Capture the cell that displays the provided text and extract its [x, y] central coordinate. 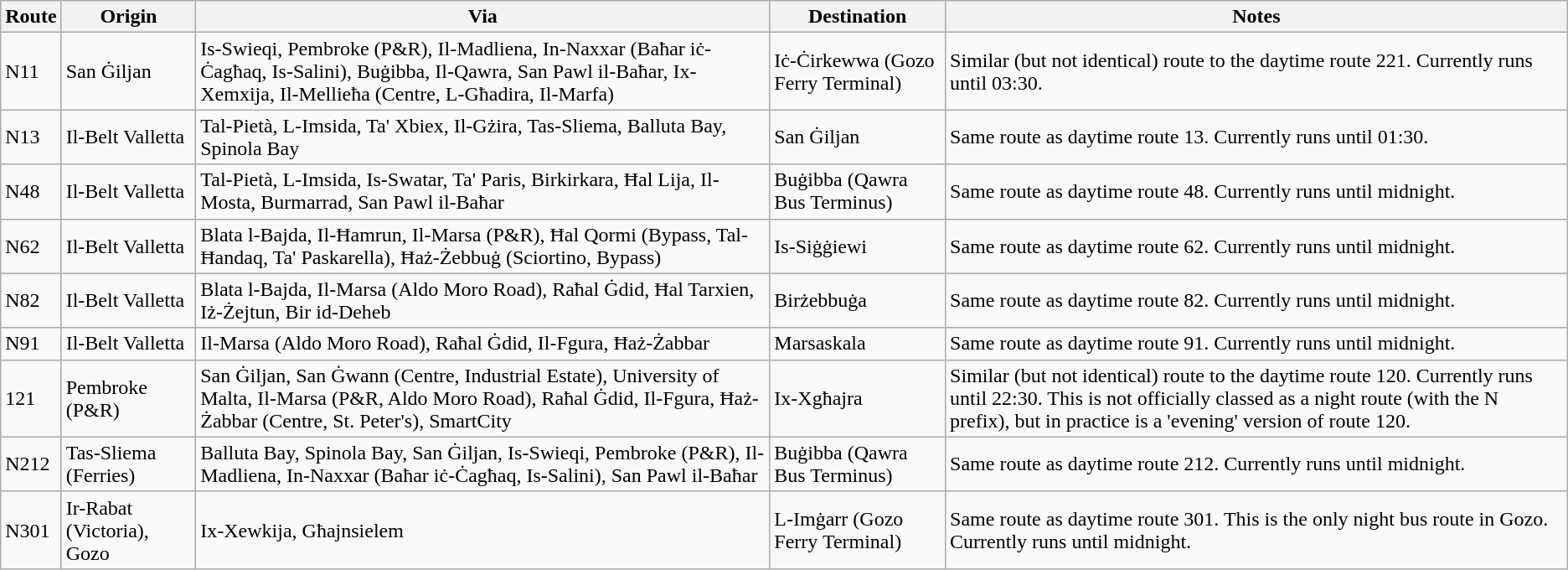
N48 [31, 191]
Route [31, 17]
Tal-Pietà, L-Imsida, Is-Swatar, Ta' Paris, Birkirkara, Ħal Lija, Il-Mosta, Burmarrad, San Pawl il-Baħar [482, 191]
Pembroke (P&R) [129, 398]
N91 [31, 344]
N82 [31, 300]
N11 [31, 71]
Birżebbuġa [858, 300]
Origin [129, 17]
L-Imġarr (Gozo Ferry Terminal) [858, 530]
Destination [858, 17]
N13 [31, 137]
Notes [1256, 17]
Via [482, 17]
N212 [31, 464]
Ir-Rabat (Victoria), Gozo [129, 530]
Similar (but not identical) route to the daytime route 221. Currently runs until 03:30. [1256, 71]
121 [31, 398]
Same route as daytime route 48. Currently runs until midnight. [1256, 191]
Blata l-Bajda, Il-Ħamrun, Il-Marsa (P&R), Ħal Qormi (Bypass, Tal-Ħandaq, Ta' Paskarella), Ħaż-Żebbuġ (Sciortino, Bypass) [482, 246]
Tal-Pietà, L-Imsida, Ta' Xbiex, Il-Gżira, Tas-Sliema, Balluta Bay, Spinola Bay [482, 137]
N301 [31, 530]
Same route as daytime route 82. Currently runs until midnight. [1256, 300]
Il-Marsa (Aldo Moro Road), Raħal Ġdid, Il-Fgura, Ħaż-Żabbar [482, 344]
Marsaskala [858, 344]
Balluta Bay, Spinola Bay, San Ġiljan, Is-Swieqi, Pembroke (P&R), Il-Madliena, In-Naxxar (Baħar iċ-Ċagħaq, Is-Salini), San Pawl il-Baħar [482, 464]
Blata l-Bajda, Il-Marsa (Aldo Moro Road), Raħal Ġdid, Ħal Tarxien, Iż-Żejtun, Bir id-Deheb [482, 300]
Same route as daytime route 62. Currently runs until midnight. [1256, 246]
Same route as daytime route 13. Currently runs until 01:30. [1256, 137]
Same route as daytime route 91. Currently runs until midnight. [1256, 344]
N62 [31, 246]
Is-Siġġiewi [858, 246]
Iċ-Ċirkewwa (Gozo Ferry Terminal) [858, 71]
Tas-Sliema (Ferries) [129, 464]
Ix-Xgħajra [858, 398]
Same route as daytime route 212. Currently runs until midnight. [1256, 464]
Ix-Xewkija, Għajnsielem [482, 530]
Same route as daytime route 301. This is the only night bus route in Gozo. Currently runs until midnight. [1256, 530]
